Capture the cell that displays the provided text and extract its [x, y] central coordinate. 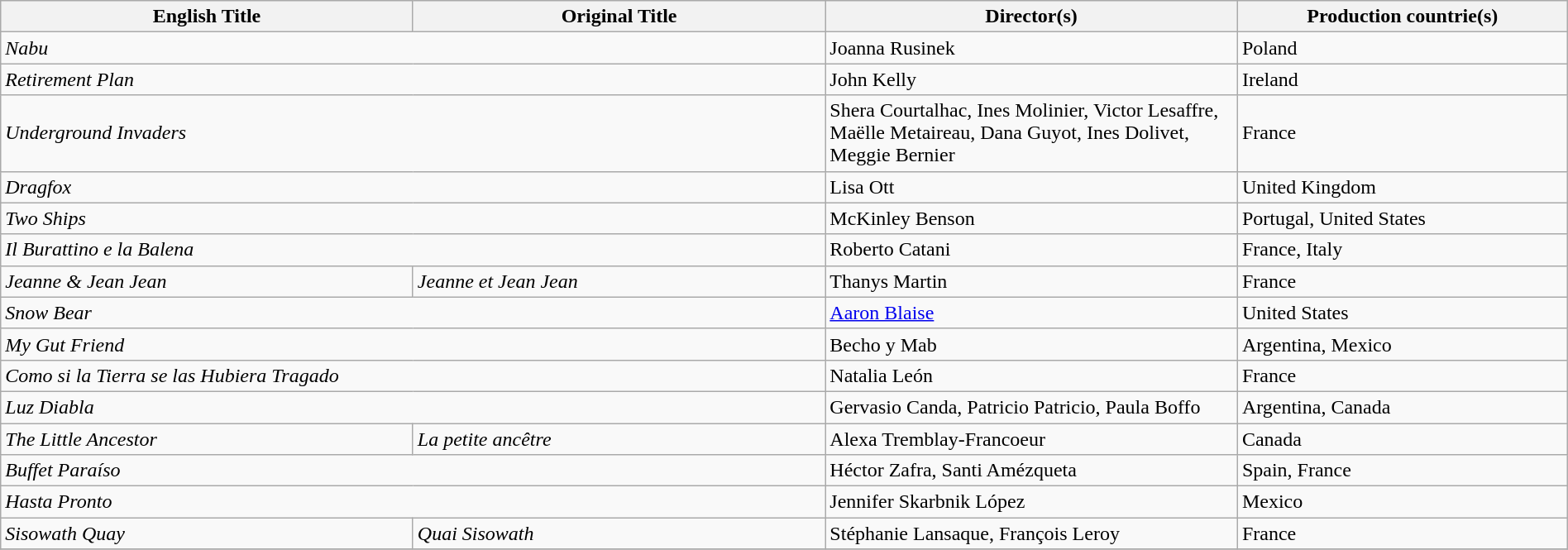
Retirement Plan [414, 79]
Roberto Catani [1032, 250]
United States [1403, 313]
Portugal, United States [1403, 218]
Ireland [1403, 79]
McKinley Benson [1032, 218]
Underground Invaders [414, 133]
Sisowath Quay [207, 533]
Nabu [414, 48]
Natalia León [1032, 375]
Poland [1403, 48]
France, Italy [1403, 250]
My Gut Friend [414, 344]
United Kingdom [1403, 187]
Joanna Rusinek [1032, 48]
Shera Courtalhac, Ines Molinier, Victor Lesaffre, Maëlle Metaireau, Dana Guyot, Ines Dolivet, Meggie Bernier [1032, 133]
John Kelly [1032, 79]
Argentina, Canada [1403, 407]
Mexico [1403, 502]
Director(s) [1032, 17]
Il Burattino e la Balena [414, 250]
Héctor Zafra, Santi Amézqueta [1032, 471]
Como si la Tierra se las Hubiera Tragado [414, 375]
Thanys Martin [1032, 281]
Argentina, Mexico [1403, 344]
Becho y Mab [1032, 344]
Alexa Tremblay-Francoeur [1032, 439]
Jeanne et Jean Jean [619, 281]
Quai Sisowath [619, 533]
Snow Bear [414, 313]
The Little Ancestor [207, 439]
Jennifer Skarbnik López [1032, 502]
La petite ancêtre [619, 439]
Dragfox [414, 187]
Stéphanie Lansaque, François Leroy [1032, 533]
Aaron Blaise [1032, 313]
Buffet Paraíso [414, 471]
Two Ships [414, 218]
Spain, France [1403, 471]
Lisa Ott [1032, 187]
Gervasio Canda, Patricio Patricio, Paula Boffo [1032, 407]
Luz Diabla [414, 407]
Hasta Pronto [414, 502]
Original Title [619, 17]
Jeanne & Jean Jean [207, 281]
English Title [207, 17]
Canada [1403, 439]
Production countrie(s) [1403, 17]
